Provide the (x, y) coordinate of the cell's center where the given text is located.  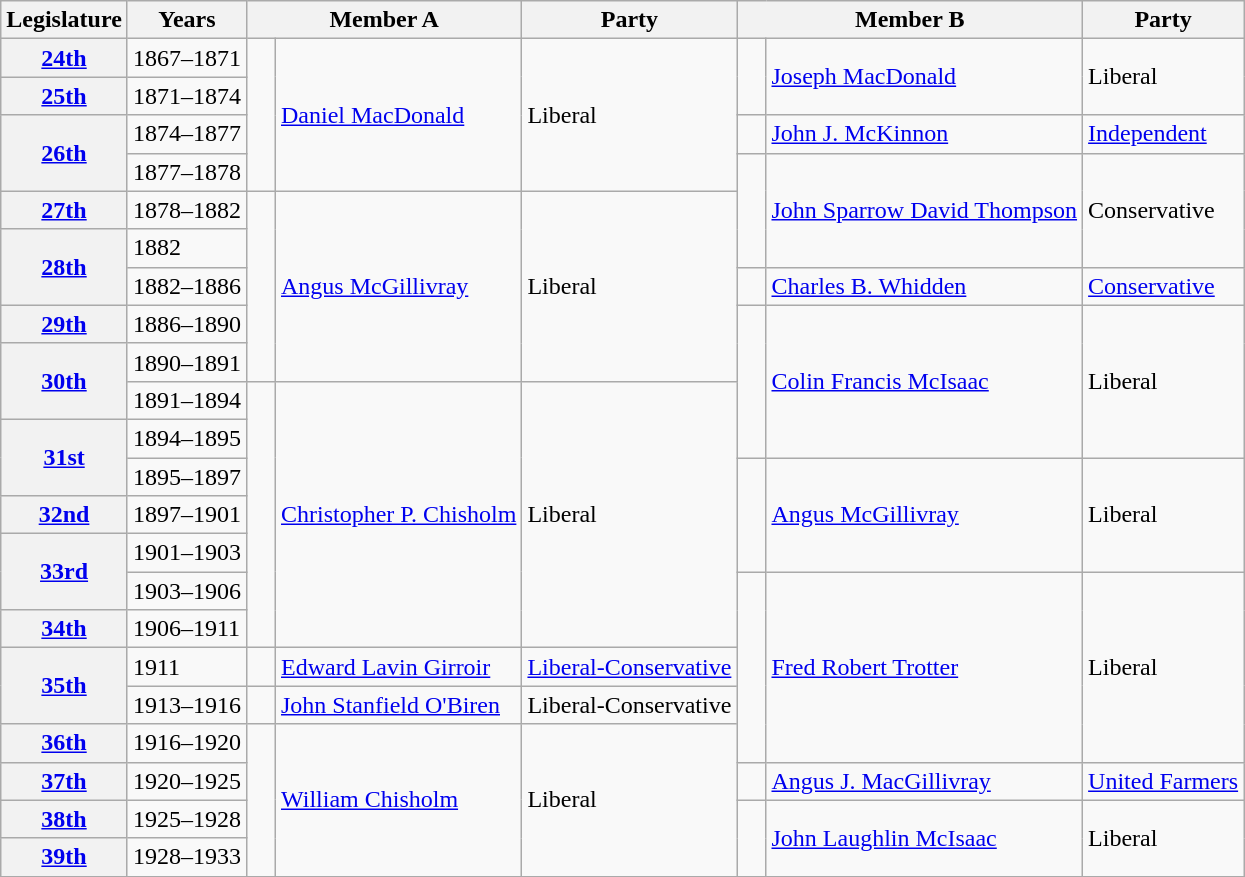
1882 (186, 248)
1920–1925 (186, 781)
Edward Lavin Girroir (398, 667)
28th (64, 267)
1925–1928 (186, 819)
1891–1894 (186, 400)
United Farmers (1164, 781)
1871–1874 (186, 96)
1895–1897 (186, 477)
John J. McKinnon (924, 134)
1928–1933 (186, 857)
William Chisholm (398, 800)
1877–1878 (186, 172)
John Sparrow David Thompson (924, 210)
1916–1920 (186, 743)
Christopher P. Chisholm (398, 514)
29th (64, 324)
25th (64, 96)
27th (64, 210)
1874–1877 (186, 134)
39th (64, 857)
1867–1871 (186, 58)
Years (186, 20)
1894–1895 (186, 438)
35th (64, 686)
Charles B. Whidden (924, 286)
38th (64, 819)
Member A (384, 20)
Daniel MacDonald (398, 115)
John Stanfield O'Biren (398, 705)
Member B (910, 20)
36th (64, 743)
Angus J. MacGillivray (924, 781)
32nd (64, 515)
1882–1886 (186, 286)
33rd (64, 572)
1897–1901 (186, 515)
Joseph MacDonald (924, 77)
1878–1882 (186, 210)
30th (64, 381)
1903–1906 (186, 591)
Independent (1164, 134)
Legislature (64, 20)
John Laughlin McIsaac (924, 838)
34th (64, 629)
1913–1916 (186, 705)
24th (64, 58)
1901–1903 (186, 553)
1890–1891 (186, 362)
1886–1890 (186, 324)
37th (64, 781)
Fred Robert Trotter (924, 667)
Colin Francis McIsaac (924, 381)
1906–1911 (186, 629)
31st (64, 457)
26th (64, 153)
1911 (186, 667)
